Identify which cell holds the provided text, then report its (X, Y) central coordinate. 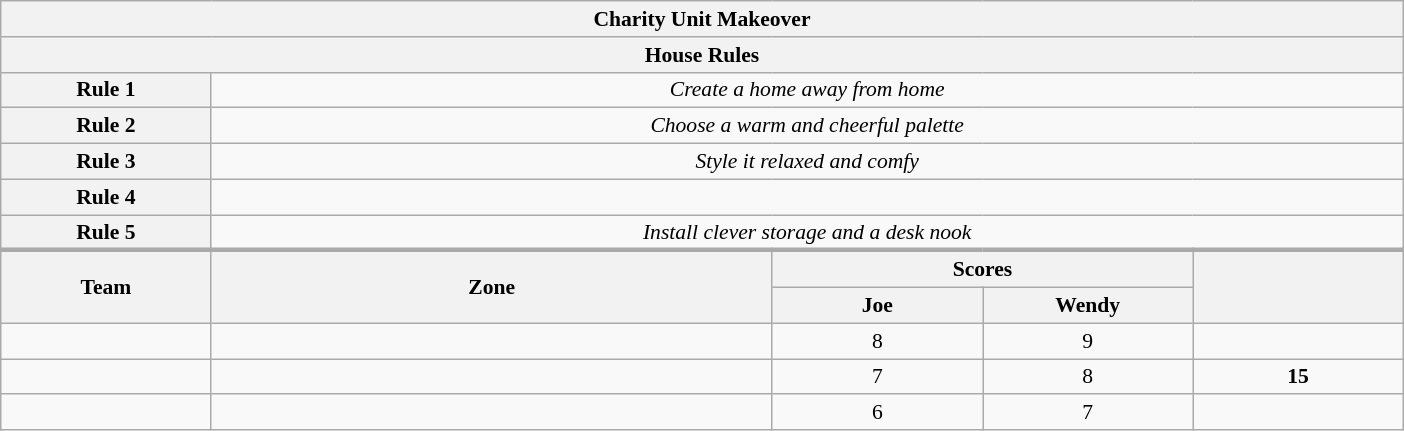
Zone (492, 288)
Wendy (1087, 306)
Scores (982, 270)
Rule 4 (106, 197)
9 (1087, 341)
Style it relaxed and comfy (807, 162)
Install clever storage and a desk nook (807, 233)
Rule 2 (106, 126)
Choose a warm and cheerful palette (807, 126)
House Rules (702, 55)
Team (106, 288)
6 (877, 413)
Create a home away from home (807, 90)
Rule 5 (106, 233)
Rule 3 (106, 162)
15 (1298, 377)
Joe (877, 306)
Rule 1 (106, 90)
Charity Unit Makeover (702, 19)
